Detect which cell encompasses the target text, then output its [X, Y] center coordinate. 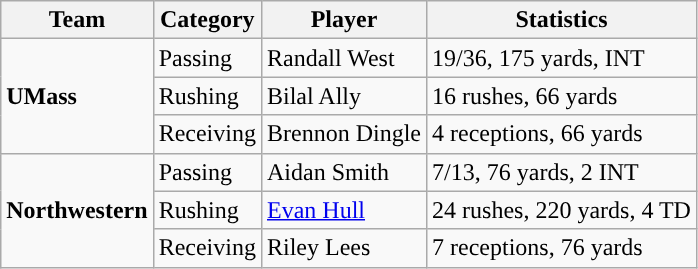
7 receptions, 76 yards [562, 248]
Northwestern [77, 210]
16 rushes, 66 yards [562, 96]
Evan Hull [344, 210]
Team [77, 20]
Aidan Smith [344, 172]
Statistics [562, 20]
24 rushes, 220 yards, 4 TD [562, 210]
UMass [77, 96]
19/36, 175 yards, INT [562, 58]
Player [344, 20]
Category [207, 20]
Bilal Ally [344, 96]
Brennon Dingle [344, 134]
7/13, 76 yards, 2 INT [562, 172]
Riley Lees [344, 248]
Randall West [344, 58]
4 receptions, 66 yards [562, 134]
